Detect which cell encompasses the target text, then output its [x, y] center coordinate. 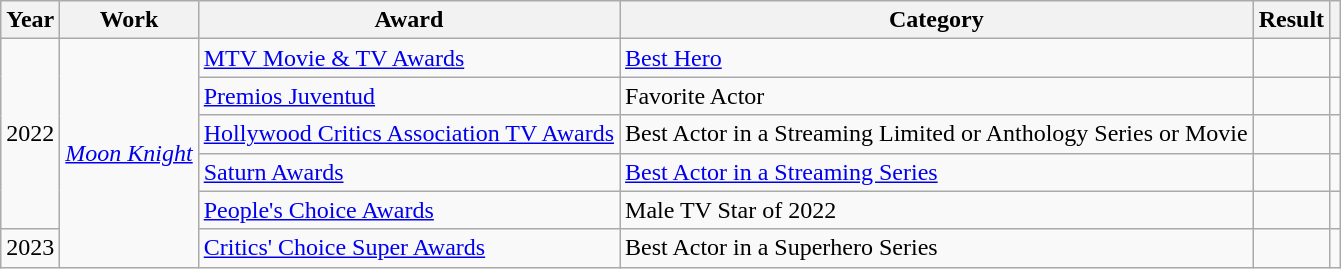
Favorite Actor [937, 96]
Work [129, 20]
Saturn Awards [408, 172]
Best Actor in a Superhero Series [937, 248]
Best Actor in a Streaming Series [937, 172]
Hollywood Critics Association TV Awards [408, 134]
Year [30, 20]
Award [408, 20]
Category [937, 20]
Best Hero [937, 58]
Moon Knight [129, 153]
Male TV Star of 2022 [937, 210]
Critics' Choice Super Awards [408, 248]
MTV Movie & TV Awards [408, 58]
Premios Juventud [408, 96]
Result [1291, 20]
Best Actor in a Streaming Limited or Anthology Series or Movie [937, 134]
2022 [30, 134]
People's Choice Awards [408, 210]
2023 [30, 248]
